Extract the [x, y] coordinate from the center of the cell holding the provided text.  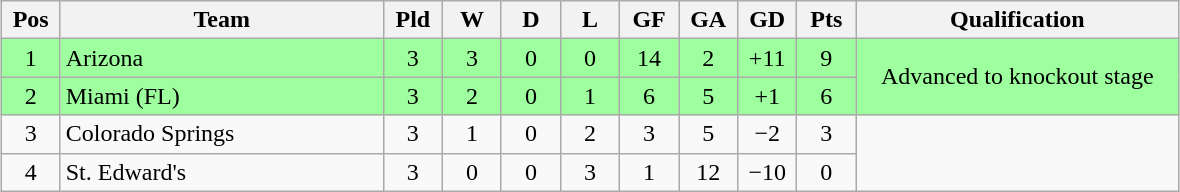
GD [768, 20]
+1 [768, 96]
St. Edward's [222, 172]
Miami (FL) [222, 96]
GF [650, 20]
Arizona [222, 58]
Pld [412, 20]
Team [222, 20]
D [530, 20]
Colorado Springs [222, 134]
+11 [768, 58]
−2 [768, 134]
14 [650, 58]
12 [708, 172]
9 [826, 58]
L [590, 20]
Pts [826, 20]
Qualification [1018, 20]
GA [708, 20]
−10 [768, 172]
Advanced to knockout stage [1018, 77]
Pos [30, 20]
4 [30, 172]
W [472, 20]
